Provide the (X, Y) coordinate of the cell's center where the given text is located.  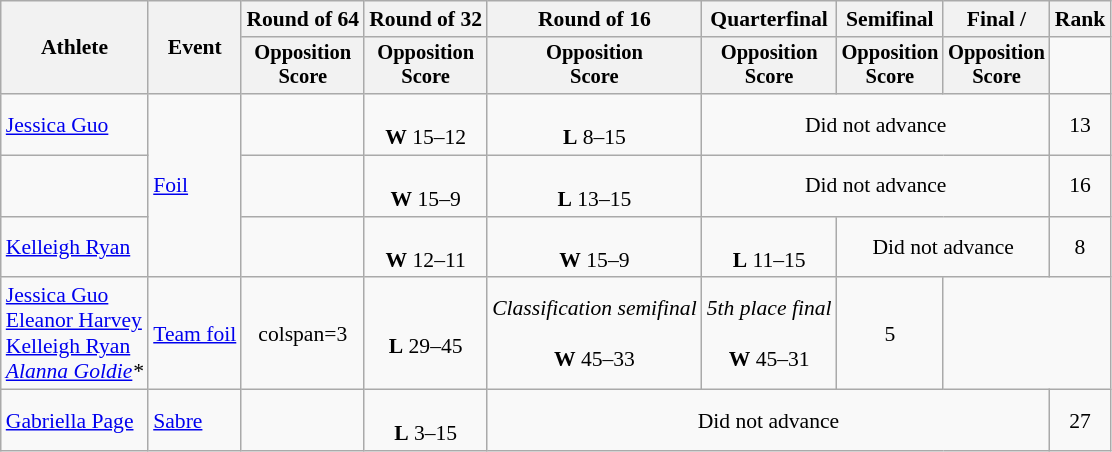
16 (1080, 186)
L 8–15 (594, 124)
W 12–11 (426, 248)
Jessica GuoEleanor HarveyKelleigh RyanAlanna Goldie* (74, 334)
Rank (1080, 19)
colspan=3 (302, 334)
5th place finalW 45–31 (770, 334)
Team foil (194, 334)
Round of 32 (426, 19)
Athlete (74, 48)
Sabre (194, 420)
Semifinal (890, 19)
L 11–15 (770, 248)
L 29–45 (426, 334)
Foil (194, 186)
Kelleigh Ryan (74, 248)
5 (890, 334)
27 (1080, 420)
Round of 16 (594, 19)
Jessica Guo (74, 124)
L 3–15 (426, 420)
Round of 64 (302, 19)
W 15–12 (426, 124)
13 (1080, 124)
Gabriella Page (74, 420)
Classification semifinalW 45–33 (594, 334)
Final / (996, 19)
L 13–15 (594, 186)
8 (1080, 248)
Quarterfinal (770, 19)
Event (194, 48)
